Detect which cell encompasses the target text, then output its (x, y) center coordinate. 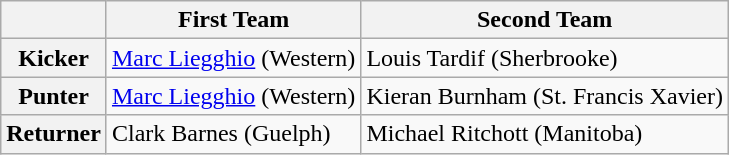
Kicker (54, 58)
Returner (54, 134)
Second Team (545, 20)
First Team (233, 20)
Michael Ritchott (Manitoba) (545, 134)
Kieran Burnham (St. Francis Xavier) (545, 96)
Clark Barnes (Guelph) (233, 134)
Punter (54, 96)
Louis Tardif (Sherbrooke) (545, 58)
